Return the [X, Y] coordinate for the center point of the cell that contains the specified text.  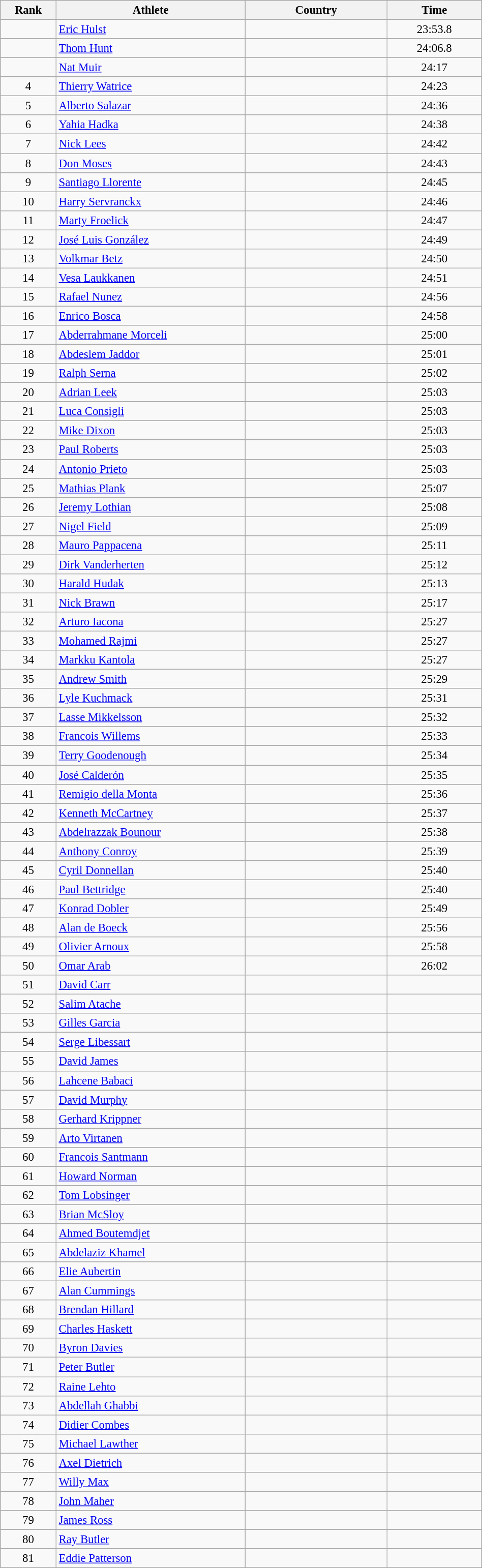
Thierry Watrice [150, 86]
4 [28, 86]
25:56 [434, 927]
30 [28, 584]
Luca Consigli [150, 411]
David Murphy [150, 1100]
25:49 [434, 909]
Francois Willems [150, 737]
Marty Froelick [150, 220]
Rank [28, 10]
24 [28, 469]
15 [28, 297]
Alan de Boeck [150, 927]
Santiago Llorente [150, 182]
24:46 [434, 201]
45 [28, 870]
48 [28, 927]
Brendan Hillard [150, 1310]
Olivier Arnoux [150, 947]
Gilles Garcia [150, 1023]
41 [28, 794]
8 [28, 163]
36 [28, 698]
Country [316, 10]
34 [28, 660]
55 [28, 1062]
Gerhard Krippner [150, 1119]
24:47 [434, 220]
47 [28, 909]
31 [28, 602]
Konrad Dobler [150, 909]
John Maher [150, 1501]
Athlete [150, 10]
25:31 [434, 698]
53 [28, 1023]
Paul Roberts [150, 450]
74 [28, 1425]
Terry Goodenough [150, 756]
25:07 [434, 488]
Alan Cummings [150, 1291]
Omar Arab [150, 966]
78 [28, 1501]
19 [28, 373]
60 [28, 1157]
24:38 [434, 125]
7 [28, 144]
38 [28, 737]
24:17 [434, 68]
76 [28, 1463]
Anthony Conroy [150, 851]
49 [28, 947]
Vesa Laukkanen [150, 278]
Harald Hudak [150, 584]
37 [28, 717]
Kenneth McCartney [150, 813]
Mauro Pappacena [150, 546]
Ahmed Boutemdjet [150, 1233]
67 [28, 1291]
65 [28, 1253]
77 [28, 1482]
25:58 [434, 947]
12 [28, 239]
Markku Kantola [150, 660]
Thom Hunt [150, 48]
62 [28, 1195]
11 [28, 220]
28 [28, 546]
25:13 [434, 584]
Time [434, 10]
68 [28, 1310]
David Carr [150, 985]
Abderrahmane Morceli [150, 335]
23 [28, 450]
Francois Santmann [150, 1157]
70 [28, 1348]
25:01 [434, 354]
26 [28, 507]
Arto Virtanen [150, 1138]
24:23 [434, 86]
Cyril Donnellan [150, 870]
Nigel Field [150, 526]
25:02 [434, 373]
24:49 [434, 239]
Andrew Smith [150, 679]
Charles Haskett [150, 1329]
25 [28, 488]
61 [28, 1176]
21 [28, 411]
44 [28, 851]
Volkmar Betz [150, 259]
43 [28, 832]
27 [28, 526]
17 [28, 335]
50 [28, 966]
José Calderón [150, 775]
Ralph Serna [150, 373]
80 [28, 1539]
24:56 [434, 297]
24:50 [434, 259]
25:34 [434, 756]
Lasse Mikkelsson [150, 717]
25:11 [434, 546]
24:45 [434, 182]
5 [28, 106]
Axel Dietrich [150, 1463]
Serge Libessart [150, 1042]
Antonio Prieto [150, 469]
José Luis González [150, 239]
54 [28, 1042]
46 [28, 889]
22 [28, 431]
Mohamed Rajmi [150, 641]
64 [28, 1233]
20 [28, 393]
Brian McSloy [150, 1214]
Arturo Iacona [150, 622]
52 [28, 1004]
29 [28, 564]
18 [28, 354]
56 [28, 1080]
Mathias Plank [150, 488]
Abdelrazzak Bounour [150, 832]
69 [28, 1329]
Rafael Nunez [150, 297]
Adrian Leek [150, 393]
Don Moses [150, 163]
33 [28, 641]
Yahia Hadka [150, 125]
25:00 [434, 335]
25:38 [434, 832]
Nick Lees [150, 144]
58 [28, 1119]
Abdellah Ghabbi [150, 1405]
Ray Butler [150, 1539]
Raine Lehto [150, 1386]
Abdelaziz Khamel [150, 1253]
32 [28, 622]
Lyle Kuchmack [150, 698]
35 [28, 679]
73 [28, 1405]
63 [28, 1214]
Willy Max [150, 1482]
Eddie Patterson [150, 1558]
25:08 [434, 507]
Harry Servranckx [150, 201]
Elie Aubertin [150, 1272]
Byron Davies [150, 1348]
14 [28, 278]
40 [28, 775]
24:43 [434, 163]
Alberto Salazar [150, 106]
24:36 [434, 106]
75 [28, 1443]
16 [28, 316]
10 [28, 201]
24:58 [434, 316]
59 [28, 1138]
25:36 [434, 794]
72 [28, 1386]
Dirk Vanderherten [150, 564]
Paul Bettridge [150, 889]
Michael Lawther [150, 1443]
Enrico Bosca [150, 316]
23:53.8 [434, 29]
9 [28, 182]
Nick Brawn [150, 602]
Jeremy Lothian [150, 507]
James Ross [150, 1520]
Mike Dixon [150, 431]
42 [28, 813]
25:39 [434, 851]
57 [28, 1100]
Eric Hulst [150, 29]
Nat Muir [150, 68]
79 [28, 1520]
26:02 [434, 966]
25:17 [434, 602]
25:29 [434, 679]
25:35 [434, 775]
13 [28, 259]
Peter Butler [150, 1367]
Lahcene Babaci [150, 1080]
Didier Combes [150, 1425]
24:51 [434, 278]
Abdeslem Jaddor [150, 354]
81 [28, 1558]
25:09 [434, 526]
39 [28, 756]
51 [28, 985]
66 [28, 1272]
Remigio della Monta [150, 794]
25:37 [434, 813]
24:06.8 [434, 48]
Howard Norman [150, 1176]
25:32 [434, 717]
25:12 [434, 564]
6 [28, 125]
Tom Lobsinger [150, 1195]
Salim Atache [150, 1004]
71 [28, 1367]
David James [150, 1062]
25:33 [434, 737]
24:42 [434, 144]
